Identify which cell holds the provided text, then report its (x, y) central coordinate. 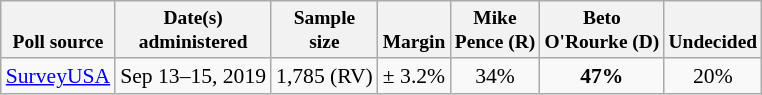
Undecided (713, 30)
20% (713, 76)
Margin (414, 30)
1,785 (RV) (324, 76)
Date(s)administered (193, 30)
47% (602, 76)
BetoO'Rourke (D) (602, 30)
34% (495, 76)
± 3.2% (414, 76)
MikePence (R) (495, 30)
Samplesize (324, 30)
Poll source (58, 30)
SurveyUSA (58, 76)
Sep 13–15, 2019 (193, 76)
